Pinpoint the cell where the given text exists, returning its (x, y) midpoint coordinate. 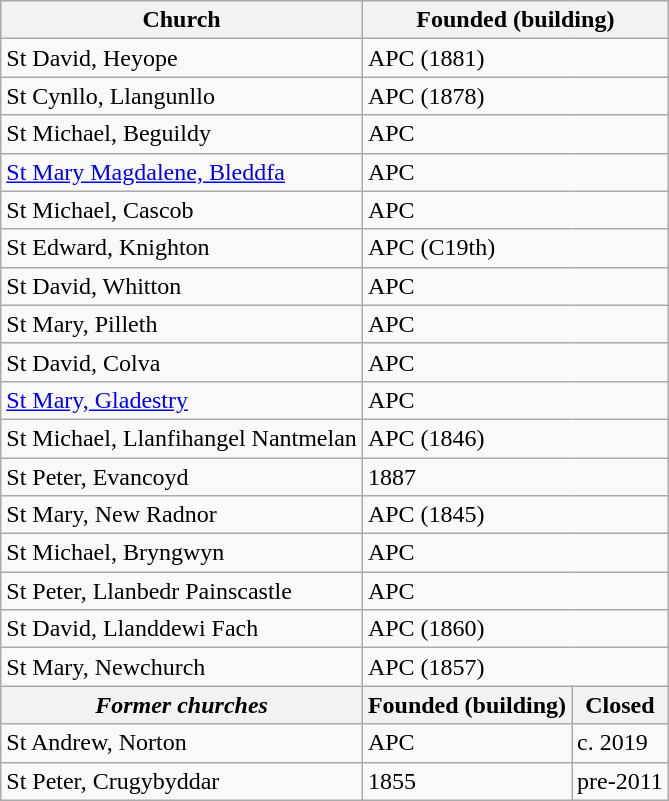
St David, Colva (182, 362)
Former churches (182, 705)
APC (1846) (515, 438)
St Michael, Bryngwyn (182, 553)
St Edward, Knighton (182, 248)
Church (182, 20)
St Michael, Cascob (182, 210)
St Peter, Crugybyddar (182, 781)
APC (1857) (515, 667)
St Michael, Beguildy (182, 134)
St Cynllo, Llangunllo (182, 96)
St Mary Magdalene, Bleddfa (182, 172)
Closed (620, 705)
St David, Heyope (182, 58)
St Peter, Llanbedr Painscastle (182, 591)
APC (1845) (515, 515)
APC (C19th) (515, 248)
St David, Llanddewi Fach (182, 629)
St Mary, New Radnor (182, 515)
c. 2019 (620, 743)
1855 (466, 781)
St David, Whitton (182, 286)
St Mary, Newchurch (182, 667)
pre-2011 (620, 781)
APC (1881) (515, 58)
St Andrew, Norton (182, 743)
APC (1878) (515, 96)
St Peter, Evancoyd (182, 477)
St Michael, Llanfihangel Nantmelan (182, 438)
APC (1860) (515, 629)
St Mary, Gladestry (182, 400)
1887 (515, 477)
St Mary, Pilleth (182, 324)
